Return (X, Y) of the center of cell containing provided text 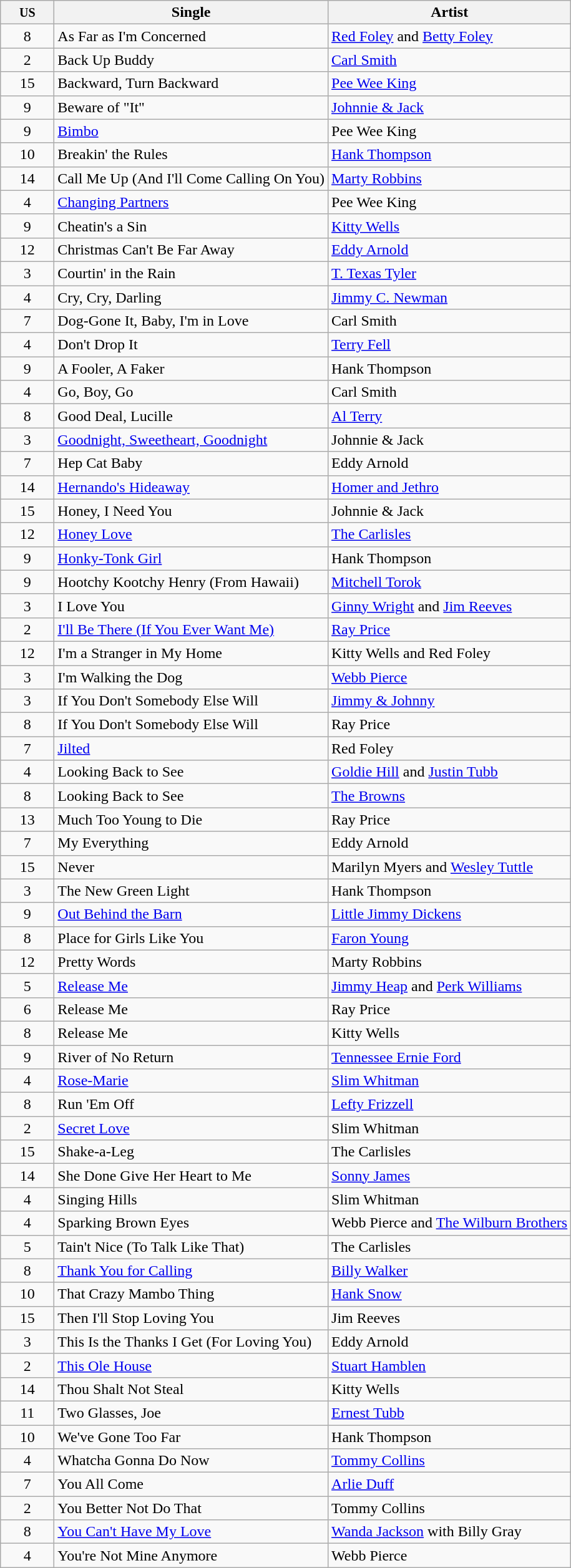
This Ole House (191, 1365)
Whatcha Gonna Do Now (191, 1461)
I'll Be There (If You Ever Want Me) (191, 629)
As Far as I'm Concerned (191, 36)
You Better Not Do That (191, 1508)
We've Gone Too Far (191, 1436)
Hootchy Kootchy Henry (From Hawaii) (191, 582)
She Done Give Her Heart to Me (191, 1176)
Jimmy Heap and Perk Williams (449, 985)
Jimmy C. Newman (449, 298)
Call Me Up (And I'll Come Calling On You) (191, 178)
Changing Partners (191, 202)
Arlie Duff (449, 1484)
Jilted (191, 748)
Sonny James (449, 1176)
The New Green Light (191, 891)
Two Glasses, Joe (191, 1413)
Singing Hills (191, 1199)
US (27, 12)
Red Foley and Betty Foley (449, 36)
Artist (449, 12)
Jim Reeves (449, 1318)
Tain't Nice (To Talk Like That) (191, 1247)
Backward, Turn Backward (191, 84)
Cry, Cry, Darling (191, 298)
I Love You (191, 606)
I'm a Stranger in My Home (191, 653)
The Browns (449, 796)
Single (191, 12)
Faron Young (449, 938)
Lefty Frizzell (449, 1105)
Marilyn Myers and Wesley Tuttle (449, 867)
Much Too Young to Die (191, 820)
Thou Shalt Not Steal (191, 1389)
Go, Boy, Go (191, 392)
Ernest Tubb (449, 1413)
I'm Walking the Dog (191, 677)
Webb Pierce and The Wilburn Brothers (449, 1223)
Rose-Marie (191, 1081)
Kitty Wells and Red Foley (449, 653)
Pretty Words (191, 962)
Homer and Jethro (449, 487)
A Fooler, A Faker (191, 369)
Breakin' the Rules (191, 155)
Red Foley (449, 748)
That Crazy Mambo Thing (191, 1294)
You Can't Have My Love (191, 1532)
Goodnight, Sweetheart, Goodnight (191, 440)
6 (27, 1009)
Dog-Gone It, Baby, I'm in Love (191, 321)
Honey Love (191, 535)
You're Not Mine Anymore (191, 1556)
Terry Fell (449, 345)
11 (27, 1413)
Cheatin's a Sin (191, 226)
Never (191, 867)
Ginny Wright and Jim Reeves (449, 606)
Hank Snow (449, 1294)
Honky-Tonk Girl (191, 558)
T. Texas Tyler (449, 273)
Good Deal, Lucille (191, 416)
13 (27, 820)
Don't Drop It (191, 345)
Thank You for Calling (191, 1270)
Bimbo (191, 131)
Wanda Jackson with Billy Gray (449, 1532)
Billy Walker (449, 1270)
Back Up Buddy (191, 60)
You All Come (191, 1484)
Goldie Hill and Justin Tubb (449, 772)
Tennessee Ernie Ford (449, 1057)
Christmas Can't Be Far Away (191, 249)
Sparking Brown Eyes (191, 1223)
Jimmy & Johnny (449, 701)
This Is the Thanks I Get (For Loving You) (191, 1342)
River of No Return (191, 1057)
Al Terry (449, 416)
Little Jimmy Dickens (449, 914)
Then I'll Stop Loving You (191, 1318)
Shake-a-Leg (191, 1152)
Hernando's Hideaway (191, 487)
Beware of "It" (191, 107)
Out Behind the Barn (191, 914)
Honey, I Need You (191, 511)
Mitchell Torok (449, 582)
Stuart Hamblen (449, 1365)
My Everything (191, 843)
Secret Love (191, 1128)
Place for Girls Like You (191, 938)
Run 'Em Off (191, 1105)
Courtin' in the Rain (191, 273)
Hep Cat Baby (191, 463)
